Locate the cell with the specified text and output its (x, y) center coordinate. 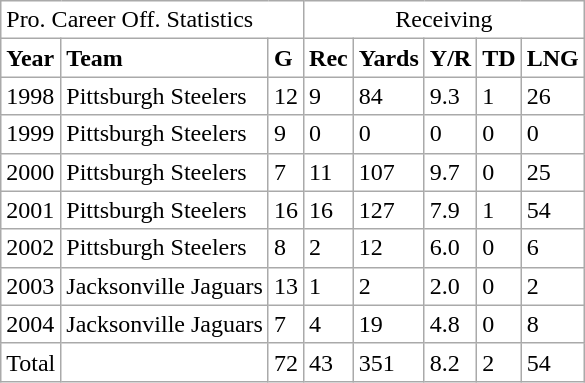
2004 (31, 324)
2.0 (450, 286)
127 (388, 210)
4 (329, 324)
1998 (31, 96)
1999 (31, 134)
Y/R (450, 58)
LNG (552, 58)
8.2 (450, 362)
Total (31, 362)
2002 (31, 248)
6.0 (450, 248)
9.3 (450, 96)
Rec (329, 58)
11 (329, 172)
Pro. Career Off. Statistics (152, 20)
7.9 (450, 210)
107 (388, 172)
Receiving (444, 20)
2000 (31, 172)
G (286, 58)
13 (286, 286)
Team (165, 58)
9.7 (450, 172)
2003 (31, 286)
4.8 (450, 324)
TD (499, 58)
26 (552, 96)
351 (388, 362)
Yards (388, 58)
2001 (31, 210)
72 (286, 362)
6 (552, 248)
25 (552, 172)
19 (388, 324)
43 (329, 362)
Year (31, 58)
84 (388, 96)
